Search for the cell housing the specified text and yield its (X, Y) center coordinate. 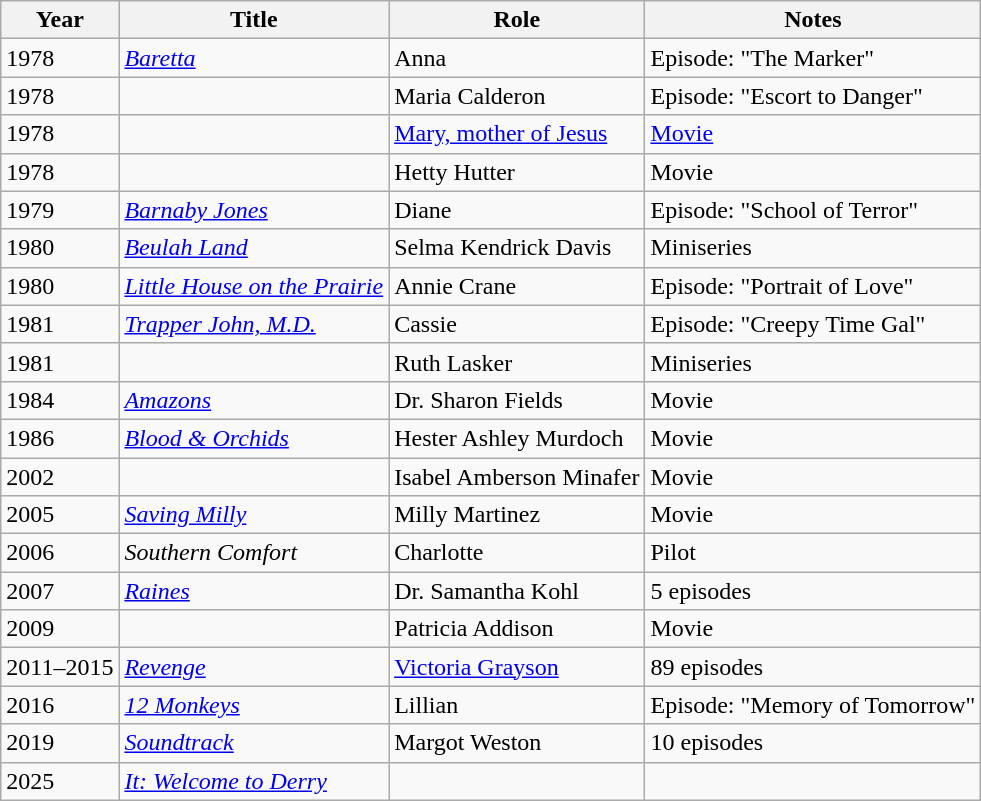
2009 (60, 629)
2016 (60, 705)
1979 (60, 210)
Beulah Land (254, 248)
Baretta (254, 58)
Little House on the Prairie (254, 286)
Maria Calderon (517, 96)
Victoria Grayson (517, 667)
Amazons (254, 400)
Raines (254, 591)
Saving Milly (254, 515)
Patricia Addison (517, 629)
Dr. Samantha Kohl (517, 591)
Soundtrack (254, 743)
2011–2015 (60, 667)
Episode: "Creepy Time Gal" (813, 324)
2025 (60, 781)
89 episodes (813, 667)
Lillian (517, 705)
Notes (813, 20)
Trapper John, M.D. (254, 324)
Episode: "Escort to Danger" (813, 96)
Dr. Sharon Fields (517, 400)
Episode: "The Marker" (813, 58)
Episode: "Memory of Tomorrow" (813, 705)
1984 (60, 400)
Charlotte (517, 553)
Milly Martinez (517, 515)
Year (60, 20)
2002 (60, 477)
2005 (60, 515)
Blood & Orchids (254, 438)
Title (254, 20)
Revenge (254, 667)
Pilot (813, 553)
Annie Crane (517, 286)
10 episodes (813, 743)
1986 (60, 438)
Barnaby Jones (254, 210)
Episode: "School of Terror" (813, 210)
Margot Weston (517, 743)
Diane (517, 210)
12 Monkeys (254, 705)
Selma Kendrick Davis (517, 248)
Role (517, 20)
2007 (60, 591)
Isabel Amberson Minafer (517, 477)
Ruth Lasker (517, 362)
Mary, mother of Jesus (517, 134)
Southern Comfort (254, 553)
Hester Ashley Murdoch (517, 438)
Episode: "Portrait of Love" (813, 286)
5 episodes (813, 591)
Hetty Hutter (517, 172)
It: Welcome to Derry (254, 781)
2019 (60, 743)
Cassie (517, 324)
Anna (517, 58)
2006 (60, 553)
